Search for the cell housing the specified text and yield its (X, Y) center coordinate. 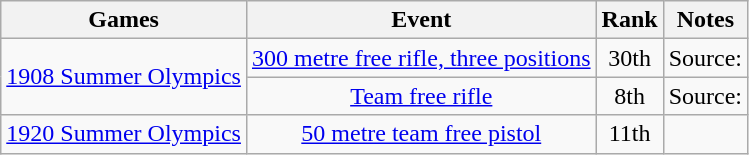
Team free rifle (421, 96)
11th (630, 134)
50 metre team free pistol (421, 134)
30th (630, 58)
1908 Summer Olympics (124, 77)
Rank (630, 20)
1920 Summer Olympics (124, 134)
Event (421, 20)
Games (124, 20)
Notes (705, 20)
300 metre free rifle, three positions (421, 58)
8th (630, 96)
